Extract the (x, y) coordinate from the center of the cell holding the provided text.  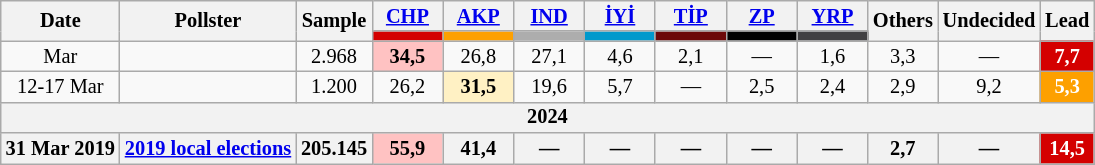
2,1 (690, 56)
2,9 (903, 86)
2024 (548, 118)
26,2 (408, 86)
Sample (334, 20)
5,7 (620, 86)
2,5 (762, 86)
AKP (478, 16)
YRP (832, 16)
9,2 (990, 86)
55,9 (408, 148)
ZP (762, 16)
TİP (690, 16)
Date (60, 20)
3,3 (903, 56)
CHP (408, 16)
Pollster (208, 20)
Lead (1067, 20)
19,6 (550, 86)
2.968 (334, 56)
34,5 (408, 56)
205.145 (334, 148)
1.200 (334, 86)
12-17 Mar (60, 86)
2,7 (903, 148)
İYİ (620, 16)
31 Mar 2019 (60, 148)
5,3 (1067, 86)
Others (903, 20)
IND (550, 16)
41,4 (478, 148)
27,1 (550, 56)
4,6 (620, 56)
7,7 (1067, 56)
26,8 (478, 56)
31,5 (478, 86)
2019 local elections (208, 148)
1,6 (832, 56)
Mar (60, 56)
Undecided (990, 20)
14,5 (1067, 148)
2,4 (832, 86)
